Find where the given text appears and provide that cell's center as [X, Y] coordinate. 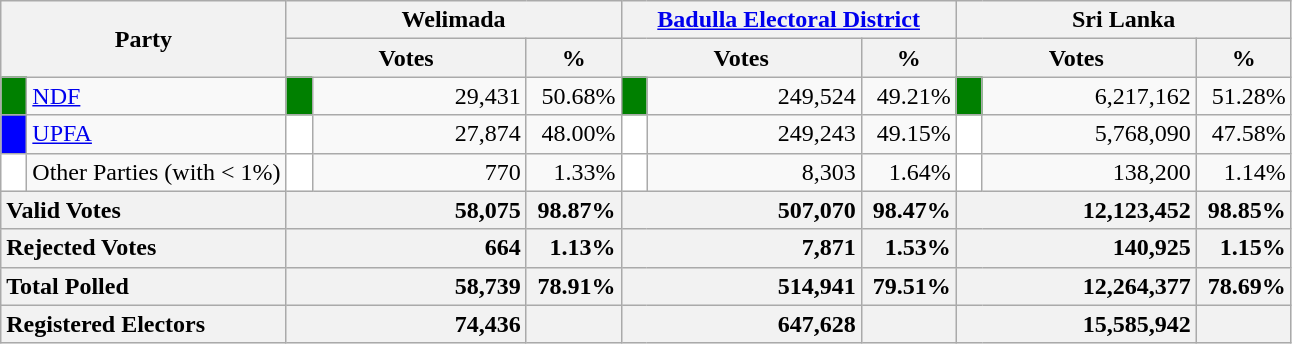
6,217,162 [1089, 96]
140,925 [1076, 248]
Registered Electors [144, 324]
Sri Lanka [1124, 20]
NDF [156, 96]
29,431 [419, 96]
47.58% [1244, 134]
78.69% [1244, 286]
51.28% [1244, 96]
647,628 [741, 324]
74,436 [406, 324]
58,075 [406, 210]
8,303 [754, 172]
Rejected Votes [144, 248]
1.13% [574, 248]
Welimada [454, 20]
1.15% [1244, 248]
27,874 [419, 134]
49.15% [908, 134]
98.47% [908, 210]
98.85% [1244, 210]
12,123,452 [1076, 210]
1.53% [908, 248]
Party [144, 39]
58,739 [406, 286]
79.51% [908, 286]
12,264,377 [1076, 286]
Other Parties (with < 1%) [156, 172]
507,070 [741, 210]
UPFA [156, 134]
1.33% [574, 172]
78.91% [574, 286]
249,243 [754, 134]
Badulla Electoral District [788, 20]
770 [419, 172]
48.00% [574, 134]
249,524 [754, 96]
5,768,090 [1089, 134]
49.21% [908, 96]
664 [406, 248]
1.64% [908, 172]
138,200 [1089, 172]
Valid Votes [144, 210]
514,941 [741, 286]
98.87% [574, 210]
Total Polled [144, 286]
7,871 [741, 248]
50.68% [574, 96]
15,585,942 [1076, 324]
1.14% [1244, 172]
